Return the (x, y) coordinate for the center point of the cell that contains the specified text.  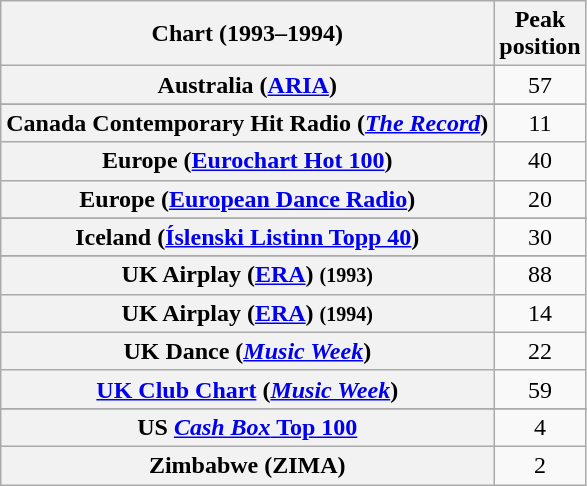
Europe (European Dance Radio) (248, 199)
40 (540, 161)
20 (540, 199)
2 (540, 465)
Canada Contemporary Hit Radio (The Record) (248, 123)
Australia (ARIA) (248, 85)
UK Dance (Music Week) (248, 351)
30 (540, 237)
14 (540, 313)
UK Club Chart (Music Week) (248, 389)
4 (540, 427)
22 (540, 351)
US Cash Box Top 100 (248, 427)
11 (540, 123)
UK Airplay (ERA) (1994) (248, 313)
88 (540, 275)
Zimbabwe (ZIMA) (248, 465)
57 (540, 85)
Europe (Eurochart Hot 100) (248, 161)
Iceland (Íslenski Listinn Topp 40) (248, 237)
UK Airplay (ERA) (1993) (248, 275)
Chart (1993–1994) (248, 34)
59 (540, 389)
Peakposition (540, 34)
